Capture the cell that displays the provided text and extract its [X, Y] central coordinate. 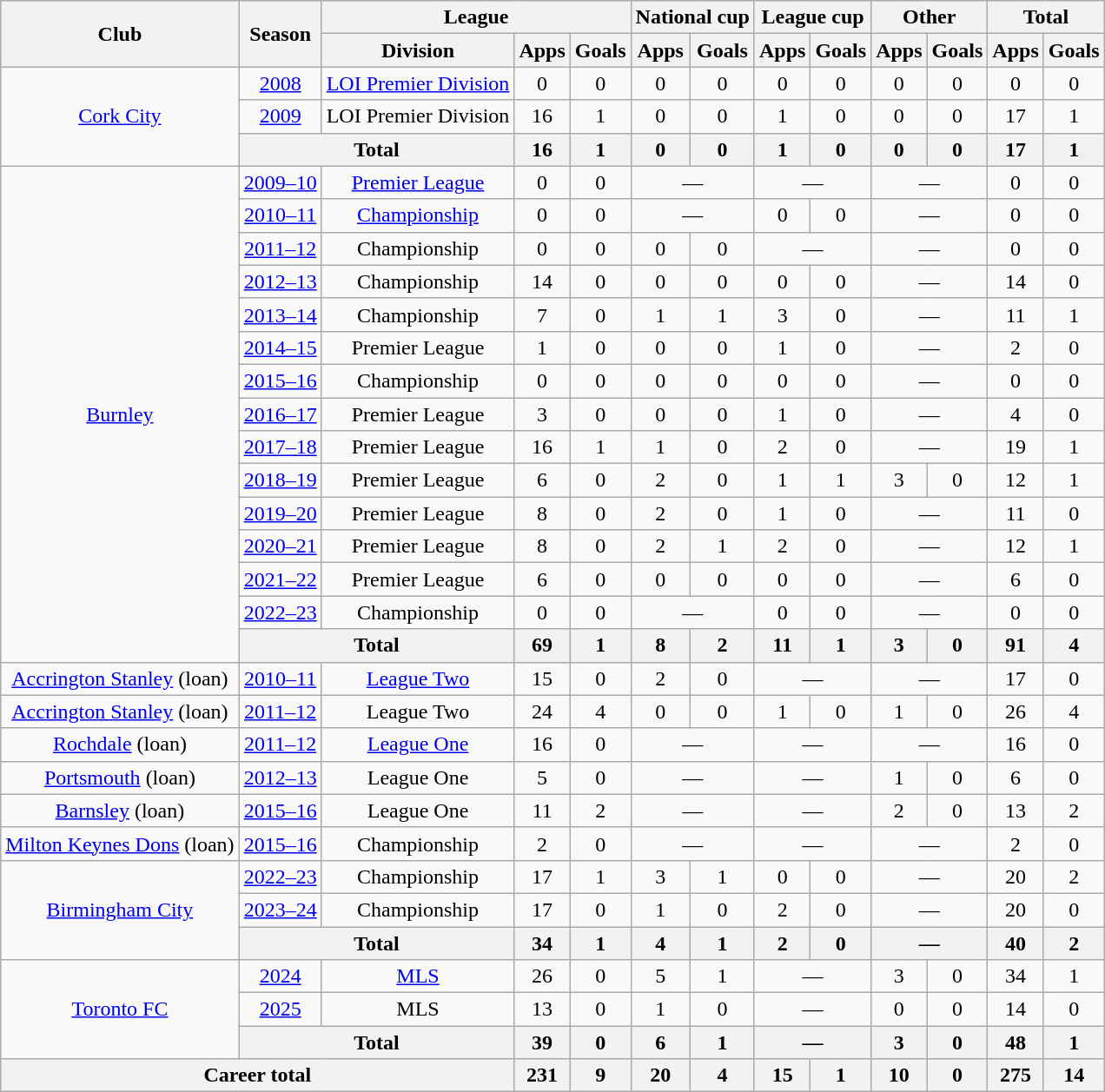
Toronto FC [120, 1009]
Cork City [120, 116]
2021–22 [280, 579]
2020–21 [280, 546]
275 [1016, 1075]
2019–20 [280, 513]
91 [1016, 645]
40 [1016, 943]
Season [280, 34]
39 [542, 1042]
10 [899, 1075]
Portsmouth (loan) [120, 778]
231 [542, 1075]
2009–10 [280, 182]
9 [600, 1075]
2018–19 [280, 480]
Rochdale (loan) [120, 745]
Division [418, 50]
Burnley [120, 414]
48 [1016, 1042]
2025 [280, 1009]
2009 [280, 116]
League cup [812, 17]
2013–14 [280, 314]
Career total [257, 1075]
League [476, 17]
Club [120, 34]
2014–15 [280, 347]
19 [1016, 447]
24 [542, 711]
Milton Keynes Dons (loan) [120, 844]
2024 [280, 976]
2023–24 [280, 910]
2017–18 [280, 447]
Birmingham City [120, 910]
7 [542, 314]
69 [542, 645]
2016–17 [280, 414]
2008 [280, 83]
Other [930, 17]
National cup [692, 17]
Barnsley (loan) [120, 811]
